Return the [X, Y] coordinate for the center point of the cell that contains the specified text.  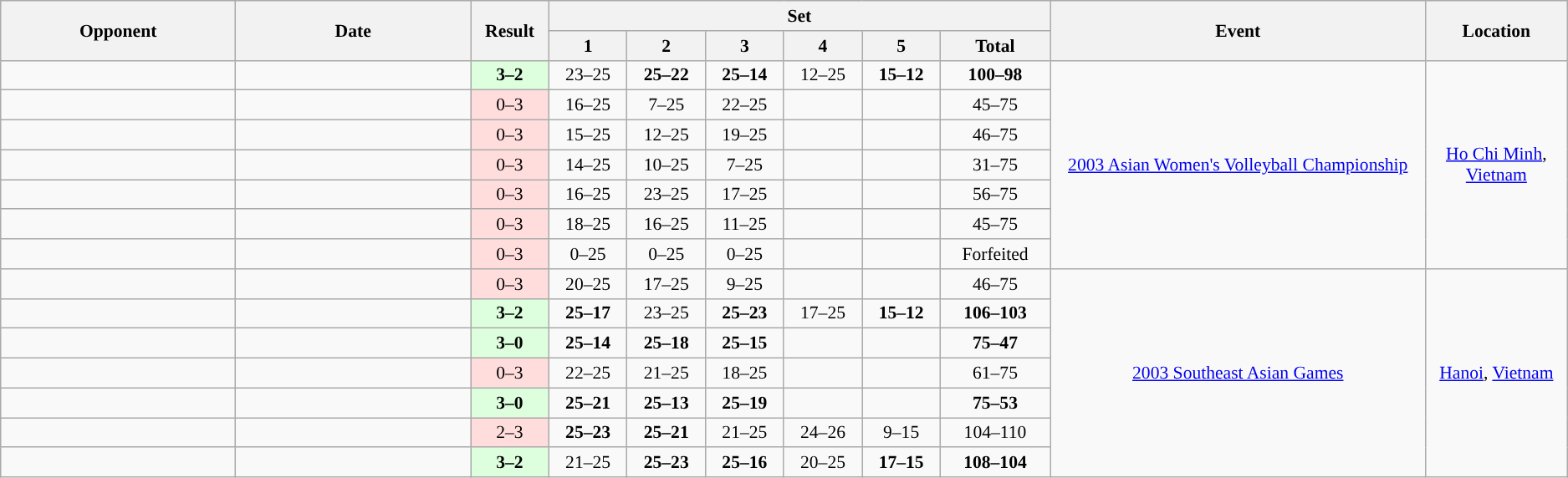
31–75 [995, 165]
Total [995, 46]
2003 Asian Women's Volleyball Championship [1239, 164]
25–17 [588, 313]
100–98 [995, 75]
2–3 [510, 433]
25–15 [745, 343]
3 [745, 46]
Hanoi, Vietnam [1497, 373]
25–13 [667, 403]
24–26 [823, 433]
9–15 [901, 433]
5 [901, 46]
1 [588, 46]
106–103 [995, 313]
108–104 [995, 463]
75–47 [995, 343]
Opponent [119, 30]
104–110 [995, 433]
25–22 [667, 75]
Set [799, 16]
19–25 [745, 135]
25–18 [667, 343]
15–25 [588, 135]
Result [510, 30]
Event [1239, 30]
Forfeited [995, 254]
9–25 [745, 284]
Date [353, 30]
17–15 [901, 463]
10–25 [667, 165]
11–25 [745, 225]
25–16 [745, 463]
75–53 [995, 403]
25–19 [745, 403]
2 [667, 46]
14–25 [588, 165]
56–75 [995, 195]
Ho Chi Minh, Vietnam [1497, 164]
2003 Southeast Asian Games [1239, 373]
61–75 [995, 374]
Location [1497, 30]
4 [823, 46]
